Return (x, y) of the center of cell containing provided text 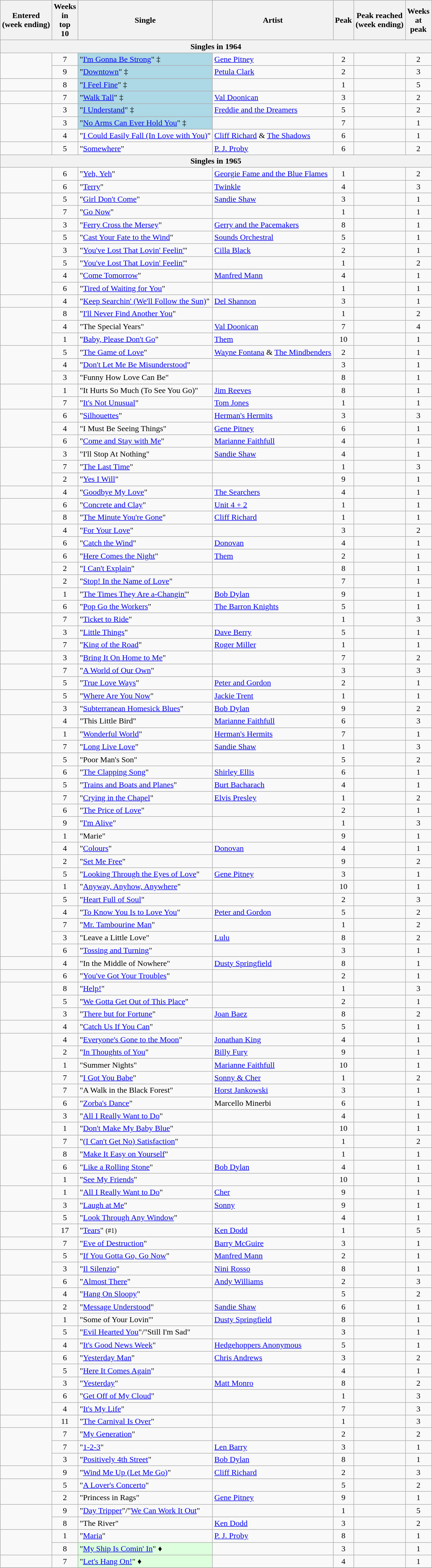
"In Thoughts of You" (145, 1052)
"Don't Let Me Be Misunderstood" (145, 365)
"Ticket to Ride" (145, 619)
Cher (273, 1192)
"Marie" (145, 836)
"Terry" (145, 186)
Singles in 1965 (216, 161)
"I'm Alive" (145, 823)
"Girl Don't Come" (145, 199)
"Catch Us If You Can" (145, 1027)
"The Minute You're Gone" (145, 517)
Jonathan King (273, 1040)
"No Arms Can Ever Hold You" ‡ (145, 123)
Weeksintop10 (65, 20)
Jackie Trent (273, 696)
Andy Williams (273, 1281)
The Barron Knights (273, 607)
Lulu (273, 938)
"Everyone's Gone to the Moon" (145, 1040)
Peak reached(week ending) (380, 20)
"Zorba's Dance" (145, 1103)
Cilla Black (273, 250)
"Cast Your Fate to the Wind" (145, 237)
"I'll Never Find Another You" (145, 314)
"Downtown" ‡ (145, 72)
"Summer Nights" (145, 1065)
"We Gotta Get Out of This Place" (145, 1001)
Chris Andrews (273, 1358)
"The Special Years" (145, 326)
"It's Good News Week" (145, 1345)
"A World of Our Own" (145, 670)
"Long Live Love" (145, 747)
"Get Off of My Cloud" (145, 1396)
"For Your Love" (145, 530)
"Trains and Boats and Planes" (145, 785)
"I Could Easily Fall (In Love with You)" (145, 135)
"There but for Fortune" (145, 1014)
"The Game of Love" (145, 352)
"Come Tomorrow" (145, 276)
"Walk Tall" ‡ (145, 97)
"The Price of Love" (145, 810)
"Looking Through the Eyes of Love" (145, 874)
Weeksatpeak (418, 20)
"Colours" (145, 849)
Dave Berry (273, 632)
"Somewhere" (145, 148)
"Wind Me Up (Let Me Go)" (145, 1472)
"It's My Life" (145, 1408)
"My Ship Is Comin' In" ♦ (145, 1549)
"Eve of Destruction" (145, 1243)
Petula Clark (273, 72)
"Don't Make My Baby Blue" (145, 1129)
Joan Baez (273, 1014)
Burt Bacharach (273, 785)
"A Walk in the Black Forest" (145, 1090)
"Il Silenzio" (145, 1269)
"Evil Hearted You"/"Still I'm Sad" (145, 1332)
Barry McGuire (273, 1243)
"I Feel Fine" ‡ (145, 85)
"If You Gotta Go, Go Now" (145, 1256)
Len Barry (273, 1447)
"Funny How Love Can Be" (145, 377)
"Anyway, Anyhow, Anywhere" (145, 887)
Entered(week ending) (26, 20)
"Go Now" (145, 212)
"Maria" (145, 1536)
"Help!" (145, 988)
"Set Me Free" (145, 861)
"My Generation" (145, 1434)
"1-2-3" (145, 1447)
"Wonderful World" (145, 734)
"You've Got Your Troubles" (145, 976)
"Tears" (#1) (145, 1231)
Tom Jones (273, 403)
"The River" (145, 1523)
"Stop! In the Name of Love" (145, 581)
"Little Things" (145, 632)
"Here It Comes Again" (145, 1370)
"(I Can't Get No) Satisfaction" (145, 1141)
Artist (273, 20)
Horst Jankowski (273, 1090)
Matt Monro (273, 1383)
"Yesterday Man" (145, 1358)
"A Lover's Concerto" (145, 1485)
"Pop Go the Workers" (145, 607)
"See My Friends" (145, 1179)
"It Hurts So Much (To See You Go)" (145, 390)
Billy Fury (273, 1052)
"Mr. Tambourine Man" (145, 925)
Del Shannon (273, 301)
"Make It Easy on Yourself" (145, 1154)
"Positively 4th Street" (145, 1460)
"Catch the Wind" (145, 543)
Peak (343, 20)
Wayne Fontana & The Mindbenders (273, 352)
Single (145, 20)
17 (65, 1231)
"Where Are You Now" (145, 696)
Sonny & Cher (273, 1078)
"Yes I Will" (145, 479)
"Poor Man's Son" (145, 759)
"Concrete and Clay" (145, 505)
Hedgehoppers Anonymous (273, 1345)
"King of the Road" (145, 645)
"The Last Time" (145, 467)
Jim Reeves (273, 390)
"To Know You Is to Love You" (145, 912)
"True Love Ways" (145, 683)
"The Carnival Is Over" (145, 1422)
Twinkle (273, 186)
"I'll Stop At Nothing" (145, 454)
"Tired of Waiting for You" (145, 288)
Shirley Ellis (273, 772)
Freddie and the Dreamers (273, 110)
"Keep Searchin' (We'll Follow the Sun)" (145, 301)
"Some of Your Lovin'" (145, 1319)
"The Clapping Song" (145, 772)
"Almost There" (145, 1281)
"Message Understood" (145, 1307)
Sounds Orchestral (273, 237)
"Bring It On Home to Me" (145, 658)
"I Must Be Seeing Things" (145, 428)
"This Little Bird" (145, 721)
"Let's Hang On!" ♦ (145, 1561)
Nini Rosso (273, 1269)
"Baby, Please Don't Go" (145, 339)
"Subterranean Homesick Blues" (145, 708)
Sonny (273, 1205)
"Here Comes the Night" (145, 556)
"Crying in the Chapel" (145, 798)
Unit 4 + 2 (273, 505)
"The Times They Are a-Changin'" (145, 594)
"Tossing and Turning" (145, 950)
"Day Tripper"/"We Can Work It Out" (145, 1510)
"It's Not Unusual" (145, 403)
"Leave a Little Love" (145, 938)
Georgie Fame and the Blue Flames (273, 174)
11 (65, 1422)
Gerry and the Pacemakers (273, 225)
Cliff Richard & The Shadows (273, 135)
Singles in 1964 (216, 46)
Elvis Presley (273, 798)
"Silhouettes" (145, 416)
Marcello Minerbi (273, 1103)
Roger Miller (273, 645)
"In the Middle of Nowhere" (145, 963)
"I'm Gonna Be Strong" ‡ (145, 59)
"Yesterday" (145, 1383)
"Heart Full of Soul" (145, 899)
"Goodbye My Love" (145, 492)
"Laugh at Me" (145, 1205)
"I Can't Explain" (145, 568)
"Look Through Any Window" (145, 1218)
"Ferry Cross the Mersey" (145, 225)
"Hang On Sloopy" (145, 1294)
"I Understand" ‡ (145, 110)
"Come and Stay with Me" (145, 441)
"Yeh, Yeh" (145, 174)
The Searchers (273, 492)
"Like a Rolling Stone" (145, 1167)
"Princess in Rags" (145, 1498)
"I Got You Babe" (145, 1078)
